Output the [x, y] coordinate of the center of the cell containing the given text.  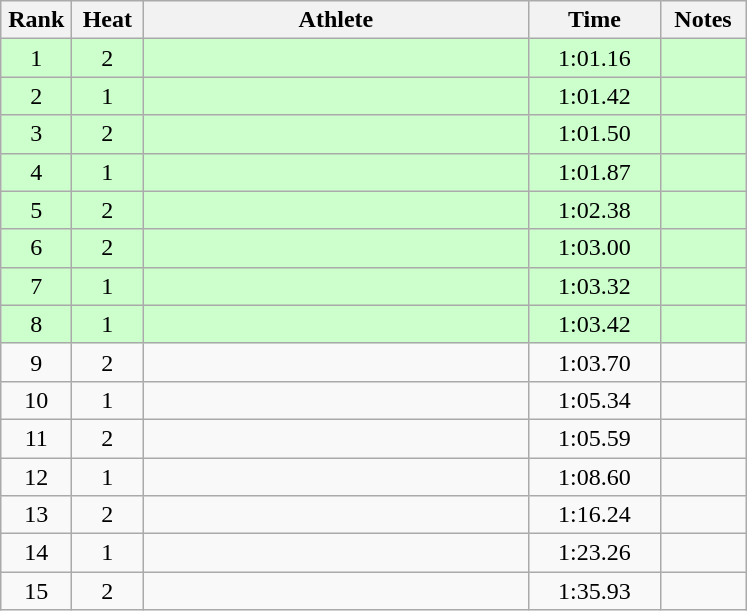
8 [36, 324]
Rank [36, 20]
4 [36, 172]
1:01.50 [594, 134]
11 [36, 438]
Time [594, 20]
1:01.42 [594, 96]
1:01.87 [594, 172]
12 [36, 477]
14 [36, 553]
7 [36, 286]
1:03.70 [594, 362]
1:01.16 [594, 58]
1:23.26 [594, 553]
1:08.60 [594, 477]
13 [36, 515]
5 [36, 210]
1:05.34 [594, 400]
10 [36, 400]
15 [36, 591]
1:05.59 [594, 438]
1:03.00 [594, 248]
1:02.38 [594, 210]
1:03.42 [594, 324]
Heat [108, 20]
1:16.24 [594, 515]
1:35.93 [594, 591]
3 [36, 134]
Notes [703, 20]
9 [36, 362]
1:03.32 [594, 286]
6 [36, 248]
Athlete [336, 20]
